Scan for the cell matching the given text and deliver its [x, y] coordinate at center. 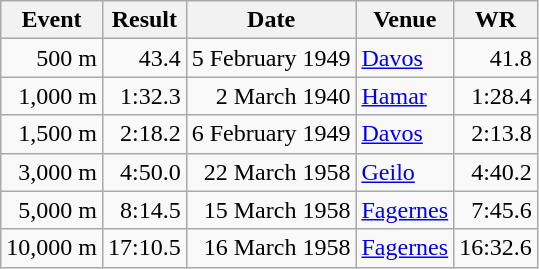
4:40.2 [496, 172]
Geilo [405, 172]
5,000 m [52, 210]
17:10.5 [144, 248]
Date [271, 20]
500 m [52, 58]
1,500 m [52, 134]
43.4 [144, 58]
16:32.6 [496, 248]
WR [496, 20]
6 February 1949 [271, 134]
8:14.5 [144, 210]
1:28.4 [496, 96]
16 March 1958 [271, 248]
22 March 1958 [271, 172]
7:45.6 [496, 210]
2:18.2 [144, 134]
2:13.8 [496, 134]
10,000 m [52, 248]
15 March 1958 [271, 210]
Venue [405, 20]
5 February 1949 [271, 58]
1:32.3 [144, 96]
Result [144, 20]
41.8 [496, 58]
Event [52, 20]
Hamar [405, 96]
4:50.0 [144, 172]
1,000 m [52, 96]
2 March 1940 [271, 96]
3,000 m [52, 172]
